Determine the [X, Y] coordinate at the center of the cell enclosing the given text.  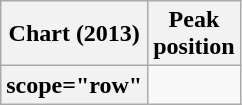
Peakposition [194, 34]
Chart (2013) [74, 34]
scope="row" [74, 85]
